From the cell containing the given text, extract its center point as (x, y) coordinate. 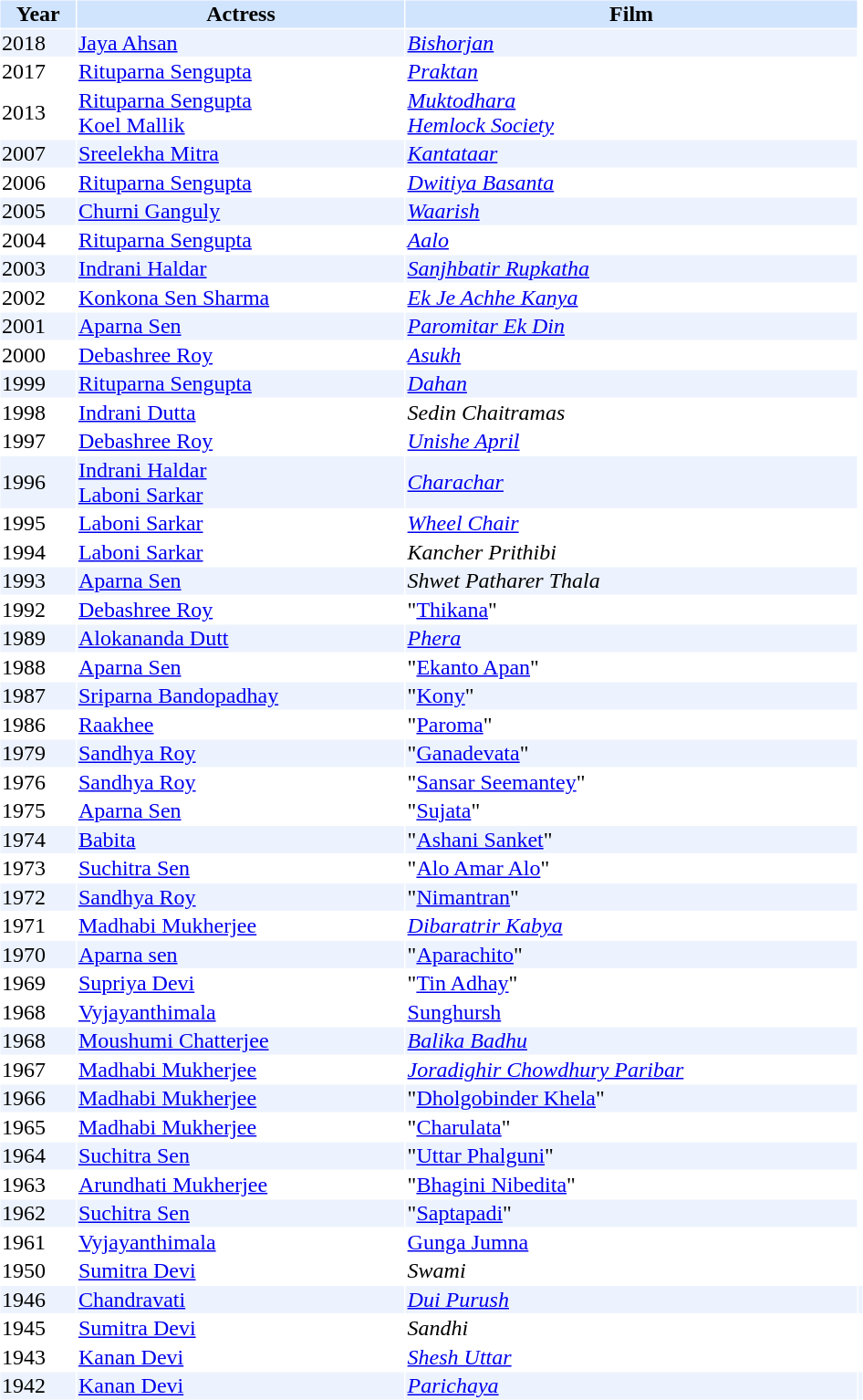
Dahan (631, 384)
Asukh (631, 355)
Rituparna SenguptaKoel Mallik (241, 113)
1988 (37, 667)
Indrani Haldar Laboni Sarkar (241, 482)
1964 (37, 1156)
2000 (37, 355)
Aalo (631, 240)
1979 (37, 753)
1971 (37, 926)
Muktodhara Hemlock Society (631, 113)
Sandhi (631, 1328)
Indrani Dutta (241, 413)
Sriparna Bandopadhay (241, 696)
1997 (37, 441)
"Sansar Seemantey" (631, 782)
1999 (37, 384)
1962 (37, 1213)
1950 (37, 1271)
Ek Je Achhe Kanya (631, 298)
"Aparachito" (631, 955)
Jaya Ahsan (241, 43)
Bishorjan (631, 43)
1975 (37, 811)
"Tin Adhay" (631, 983)
2002 (37, 298)
Kantataar (631, 154)
"Sujata" (631, 811)
1945 (37, 1328)
2018 (37, 43)
Wheel Chair (631, 523)
Sreelekha Mitra (241, 154)
Phera (631, 638)
2005 (37, 211)
Film (631, 14)
Sanjhbatir Rupkatha (631, 269)
Raakhee (241, 725)
1943 (37, 1357)
Alokananda Dutt (241, 638)
Sedin Chaitramas (631, 413)
"Paroma" (631, 725)
2013 (37, 113)
1970 (37, 955)
"Kony" (631, 696)
Konkona Sen Sharma (241, 298)
"Thikana" (631, 610)
"Dholgobinder Khela" (631, 1098)
Aparna sen (241, 955)
1993 (37, 581)
Waarish (631, 211)
"Uttar Phalguni" (631, 1156)
Parichaya (631, 1386)
Shwet Patharer Thala (631, 581)
"Nimantran" (631, 897)
1961 (37, 1242)
Dui Purush (631, 1300)
Actress (241, 14)
Churni Ganguly (241, 211)
Unishe April (631, 441)
2001 (37, 326)
Gunga Jumna (631, 1242)
Babita (241, 840)
1992 (37, 610)
Moushumi Chatterjee (241, 1041)
Chandravati (241, 1300)
1994 (37, 552)
1973 (37, 868)
1946 (37, 1300)
"Bhagini Nibedita" (631, 1185)
Kancher Prithibi (631, 552)
Dwitiya Basanta (631, 183)
1987 (37, 696)
1967 (37, 1070)
Praktan (631, 72)
1972 (37, 897)
Sunghursh (631, 1012)
"Charulata" (631, 1127)
Charachar (631, 482)
1998 (37, 413)
2003 (37, 269)
"Ashani Sanket" (631, 840)
1969 (37, 983)
1989 (37, 638)
2004 (37, 240)
"Ekanto Apan" (631, 667)
2006 (37, 183)
Swami (631, 1271)
"Saptapadi" (631, 1213)
1995 (37, 523)
1976 (37, 782)
2007 (37, 154)
Indrani Haldar (241, 269)
Supriya Devi (241, 983)
Dibaratrir Kabya (631, 926)
1966 (37, 1098)
"Ganadevata" (631, 753)
Shesh Uttar (631, 1357)
Arundhati Mukherjee (241, 1185)
Year (37, 14)
1942 (37, 1386)
Balika Badhu (631, 1041)
Joradighir Chowdhury Paribar (631, 1070)
1986 (37, 725)
"Alo Amar Alo" (631, 868)
1974 (37, 840)
Paromitar Ek Din (631, 326)
1963 (37, 1185)
1996 (37, 482)
2017 (37, 72)
1965 (37, 1127)
